Return the (X, Y) coordinate for the center point of the cell that contains the specified text.  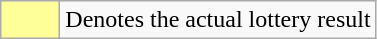
Denotes the actual lottery result (218, 20)
